Provide the [x, y] coordinate of the cell's center where the given text is located.  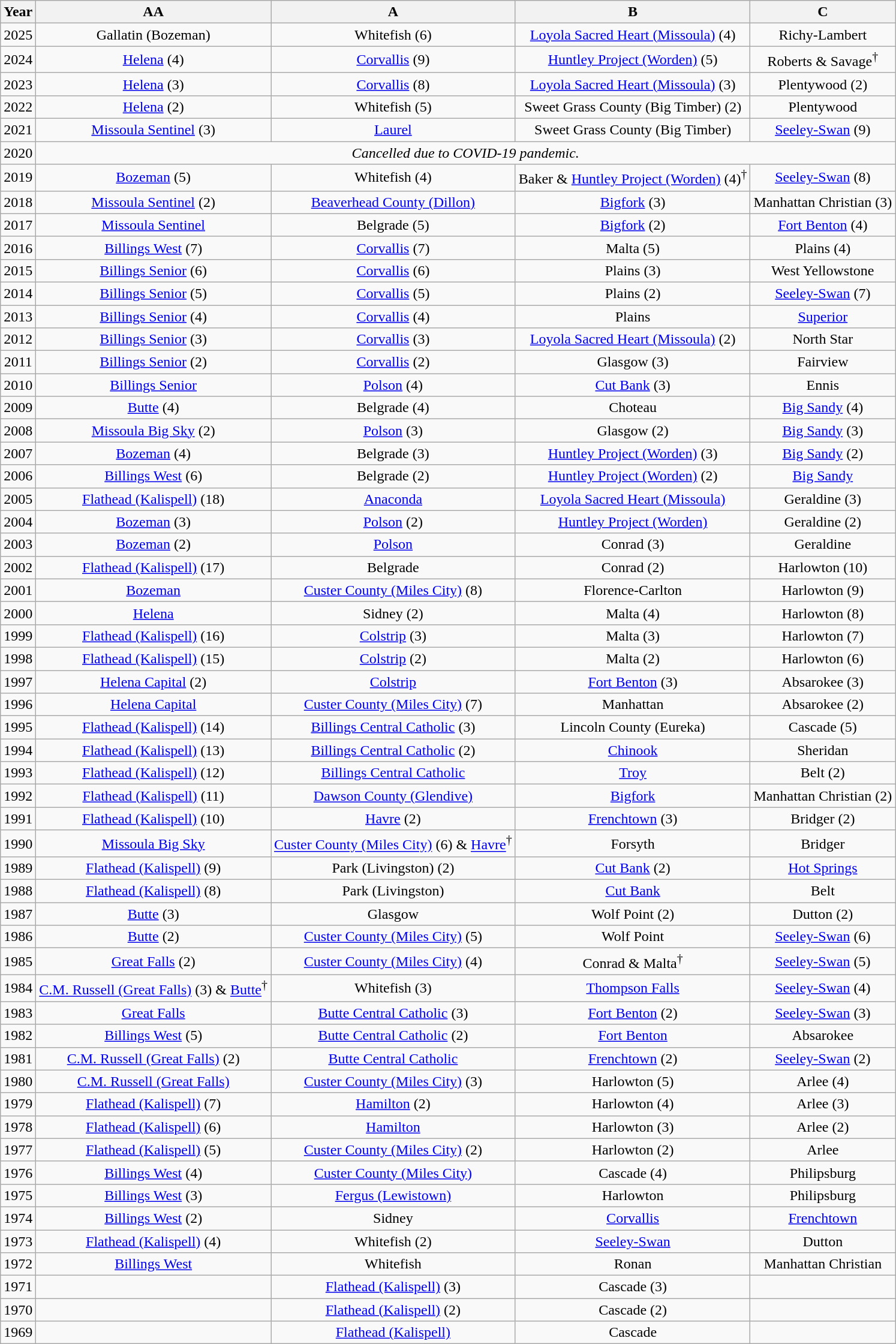
Flathead (Kalispell) (9) [154, 868]
Custer County (Miles City) (8) [393, 590]
Belgrade (4) [393, 408]
Choteau [633, 408]
Seeley-Swan [633, 1241]
Billings Senior (3) [154, 339]
Dutton (2) [823, 914]
Helena Capital (2) [154, 682]
Belgrade (3) [393, 453]
Seeley-Swan (9) [823, 130]
Whitefish (5) [393, 107]
Baker & Huntley Project (Worden) (4)† [633, 178]
Corvallis [633, 1218]
Manhattan Christian [823, 1264]
Geraldine (2) [823, 522]
Bigfork [633, 796]
1979 [18, 1104]
1988 [18, 891]
Cascade (4) [633, 1172]
Loyola Sacred Heart (Missoula) (3) [633, 84]
Harlowton (7) [823, 636]
Geraldine (3) [823, 499]
Big Sandy (3) [823, 431]
Colstrip (2) [393, 659]
Plentywood [823, 107]
Great Falls (2) [154, 962]
Seeley-Swan (4) [823, 988]
Geraldine [823, 545]
Manhattan Christian (3) [823, 202]
Fort Benton [633, 1036]
2022 [18, 107]
Whitefish (3) [393, 988]
Cancelled due to COVID-19 pandemic. [465, 153]
2007 [18, 453]
Billings Senior (5) [154, 293]
2009 [18, 408]
2021 [18, 130]
2014 [18, 293]
Custer County (Miles City) (4) [393, 962]
2016 [18, 248]
2004 [18, 522]
Year [18, 12]
1971 [18, 1287]
Flathead (Kalispell) (17) [154, 567]
Havre (2) [393, 819]
Seeley-Swan (5) [823, 962]
Bozeman (4) [154, 453]
2012 [18, 339]
Bozeman (2) [154, 545]
Corvallis (6) [393, 270]
Whitefish (2) [393, 1241]
Flathead (Kalispell) (4) [154, 1241]
Absarokee (2) [823, 705]
Fergus (Lewistown) [393, 1195]
2017 [18, 225]
Missoula Big Sky [154, 843]
Polson (4) [393, 385]
Arlee (2) [823, 1127]
Missoula Sentinel [154, 225]
1975 [18, 1195]
Custer County (Miles City) (7) [393, 705]
Harlowton (5) [633, 1081]
Colstrip (3) [393, 636]
Belt (2) [823, 773]
Huntley Project (Worden) (2) [633, 476]
Laurel [393, 130]
2001 [18, 590]
Manhattan [633, 705]
Flathead (Kalispell) (14) [154, 727]
B [633, 12]
Belgrade (5) [393, 225]
Cascade (3) [633, 1287]
1994 [18, 750]
1982 [18, 1036]
2025 [18, 35]
Plains (2) [633, 293]
Corvallis (5) [393, 293]
Huntley Project (Worden) (5) [633, 60]
Malta (5) [633, 248]
Corvallis (4) [393, 317]
Big Sandy (4) [823, 408]
1969 [18, 1333]
1976 [18, 1172]
Anaconda [393, 499]
1990 [18, 843]
Hamilton (2) [393, 1104]
Flathead (Kalispell) (3) [393, 1287]
Fort Benton (4) [823, 225]
Lincoln County (Eureka) [633, 727]
Glasgow (2) [633, 431]
Loyola Sacred Heart (Missoula) (2) [633, 339]
Bridger [823, 843]
Richy-Lambert [823, 35]
Plentywood (2) [823, 84]
Billings Central Catholic [393, 773]
Harlowton (4) [633, 1104]
Big Sandy [823, 476]
1987 [18, 914]
Helena (2) [154, 107]
Plains (3) [633, 270]
2018 [18, 202]
Loyola Sacred Heart (Missoula) [633, 499]
Billings Central Catholic (3) [393, 727]
Great Falls [154, 1013]
Belgrade [393, 567]
2002 [18, 567]
Butte Central Catholic (2) [393, 1036]
Harlowton [633, 1195]
1974 [18, 1218]
Sidney (2) [393, 613]
Missoula Sentinel (2) [154, 202]
Malta (4) [633, 613]
Colstrip [393, 682]
North Star [823, 339]
Park (Livingston) [393, 891]
Whitefish (4) [393, 178]
1995 [18, 727]
1983 [18, 1013]
2019 [18, 178]
Bigfork (3) [633, 202]
Whitefish (6) [393, 35]
Arlee [823, 1150]
Conrad & Malta† [633, 962]
Loyola Sacred Heart (Missoula) (4) [633, 35]
2024 [18, 60]
Cut Bank (2) [633, 868]
Troy [633, 773]
Sidney [393, 1218]
Malta (2) [633, 659]
Flathead (Kalispell) (11) [154, 796]
2008 [18, 431]
1973 [18, 1241]
Huntley Project (Worden) [633, 522]
Glasgow [393, 914]
Dutton [823, 1241]
Flathead (Kalispell) (8) [154, 891]
Cut Bank [633, 891]
1999 [18, 636]
2010 [18, 385]
Custer County (Miles City) [393, 1172]
Billings Senior (6) [154, 270]
Seeley-Swan (6) [823, 937]
Helena (4) [154, 60]
Custer County (Miles City) (2) [393, 1150]
Frenchtown (2) [633, 1059]
2006 [18, 476]
Custer County (Miles City) (3) [393, 1081]
Seeley-Swan (2) [823, 1059]
Cascade [633, 1333]
Big Sandy (2) [823, 453]
Wolf Point [633, 937]
Billings West (4) [154, 1172]
Flathead (Kalispell) (7) [154, 1104]
Seeley-Swan (8) [823, 178]
Sheridan [823, 750]
Billings Senior [154, 385]
Malta (3) [633, 636]
Plains [633, 317]
Flathead (Kalispell) (2) [393, 1310]
Harlowton (8) [823, 613]
1997 [18, 682]
Frenchtown [823, 1218]
Ennis [823, 385]
Flathead (Kalispell) (5) [154, 1150]
Polson (2) [393, 522]
Corvallis (7) [393, 248]
Bozeman [154, 590]
C.M. Russell (Great Falls) [154, 1081]
1992 [18, 796]
Polson [393, 545]
Helena Capital [154, 705]
Whitefish [393, 1264]
1981 [18, 1059]
1972 [18, 1264]
2020 [18, 153]
Helena (3) [154, 84]
1984 [18, 988]
Missoula Sentinel (3) [154, 130]
Billings West [154, 1264]
Conrad (3) [633, 545]
Corvallis (3) [393, 339]
Sweet Grass County (Big Timber) (2) [633, 107]
Roberts & Savage† [823, 60]
Glasgow (3) [633, 362]
Absarokee (3) [823, 682]
C.M. Russell (Great Falls) (3) & Butte† [154, 988]
2023 [18, 84]
Billings Senior (4) [154, 317]
Butte (3) [154, 914]
Helena [154, 613]
Fort Benton (3) [633, 682]
Billings West (5) [154, 1036]
Billings Senior (2) [154, 362]
Fort Benton (2) [633, 1013]
A [393, 12]
1980 [18, 1081]
Chinook [633, 750]
Dawson County (Glendive) [393, 796]
C.M. Russell (Great Falls) (2) [154, 1059]
Billings West (3) [154, 1195]
Flathead (Kalispell) (15) [154, 659]
Cascade (5) [823, 727]
Flathead (Kalispell) (12) [154, 773]
1996 [18, 705]
Billings West (6) [154, 476]
Butte (4) [154, 408]
Custer County (Miles City) (5) [393, 937]
2011 [18, 362]
1970 [18, 1310]
Arlee (4) [823, 1081]
Thompson Falls [633, 988]
2015 [18, 270]
Corvallis (8) [393, 84]
Absarokee [823, 1036]
Missoula Big Sky (2) [154, 431]
Flathead (Kalispell) (13) [154, 750]
Huntley Project (Worden) (3) [633, 453]
Polson (3) [393, 431]
Billings Central Catholic (2) [393, 750]
2003 [18, 545]
Flathead (Kalispell) [393, 1333]
Wolf Point (2) [633, 914]
Seeley-Swan (3) [823, 1013]
Forsyth [633, 843]
1991 [18, 819]
Ronan [633, 1264]
Billings West (2) [154, 1218]
Manhattan Christian (2) [823, 796]
1986 [18, 937]
Billings West (7) [154, 248]
West Yellowstone [823, 270]
Fairview [823, 362]
Bridger (2) [823, 819]
Cascade (2) [633, 1310]
Harlowton (10) [823, 567]
1989 [18, 868]
Cut Bank (3) [633, 385]
AA [154, 12]
Belgrade (2) [393, 476]
Seeley-Swan (7) [823, 293]
Bigfork (2) [633, 225]
Flathead (Kalispell) (10) [154, 819]
C [823, 12]
2000 [18, 613]
Superior [823, 317]
1993 [18, 773]
Arlee (3) [823, 1104]
2005 [18, 499]
Corvallis (2) [393, 362]
1977 [18, 1150]
1978 [18, 1127]
1998 [18, 659]
Hamilton [393, 1127]
Bozeman (5) [154, 178]
1985 [18, 962]
Hot Springs [823, 868]
Harlowton (6) [823, 659]
Custer County (Miles City) (6) & Havre† [393, 843]
Flathead (Kalispell) (16) [154, 636]
Harlowton (3) [633, 1127]
2013 [18, 317]
Florence-Carlton [633, 590]
Butte (2) [154, 937]
Belt [823, 891]
Park (Livingston) (2) [393, 868]
Conrad (2) [633, 567]
Corvallis (9) [393, 60]
Sweet Grass County (Big Timber) [633, 130]
Gallatin (Bozeman) [154, 35]
Bozeman (3) [154, 522]
Frenchtown (3) [633, 819]
Harlowton (2) [633, 1150]
Beaverhead County (Dillon) [393, 202]
Plains (4) [823, 248]
Flathead (Kalispell) (6) [154, 1127]
Butte Central Catholic (3) [393, 1013]
Butte Central Catholic [393, 1059]
Flathead (Kalispell) (18) [154, 499]
Harlowton (9) [823, 590]
